Return [X, Y] of the center of cell containing provided text 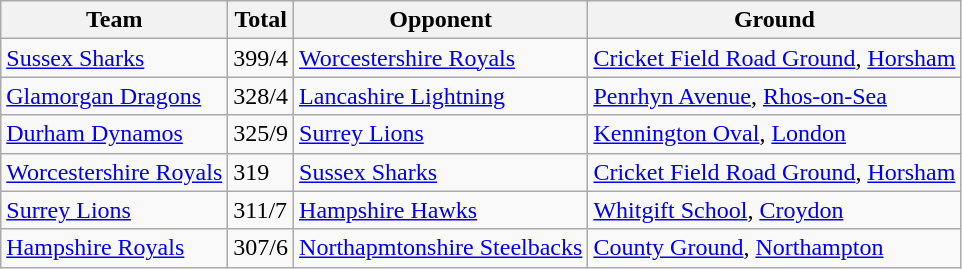
Lancashire Lightning [441, 96]
Total [261, 20]
325/9 [261, 134]
Ground [774, 20]
328/4 [261, 96]
Hampshire Royals [114, 248]
311/7 [261, 210]
Opponent [441, 20]
Durham Dynamos [114, 134]
Glamorgan Dragons [114, 96]
307/6 [261, 248]
Kennington Oval, London [774, 134]
Whitgift School, Croydon [774, 210]
Hampshire Hawks [441, 210]
319 [261, 172]
399/4 [261, 58]
Team [114, 20]
Penrhyn Avenue, Rhos-on-Sea [774, 96]
Northapmtonshire Steelbacks [441, 248]
County Ground, Northampton [774, 248]
